From the cell containing the given text, extract its center point as (X, Y) coordinate. 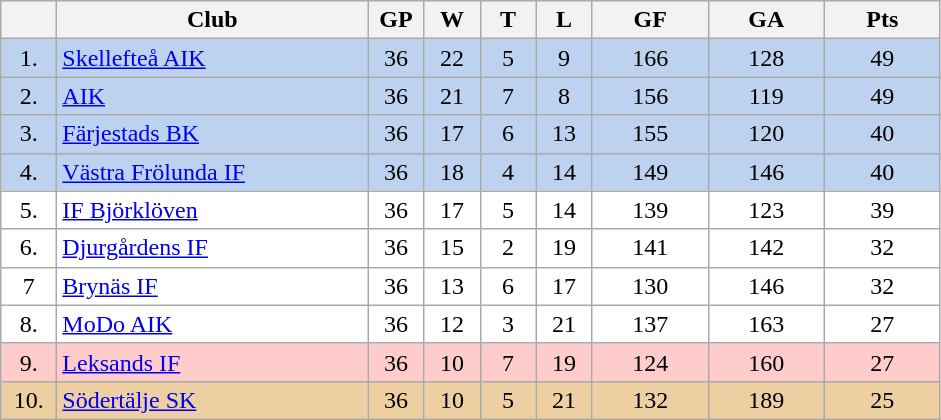
8 (564, 96)
W (452, 20)
GA (766, 20)
8. (29, 324)
137 (650, 324)
4. (29, 172)
IF Björklöven (212, 210)
10. (29, 400)
Djurgårdens IF (212, 248)
189 (766, 400)
130 (650, 286)
166 (650, 58)
Brynäs IF (212, 286)
L (564, 20)
4 (508, 172)
Färjestads BK (212, 134)
18 (452, 172)
9 (564, 58)
155 (650, 134)
15 (452, 248)
124 (650, 362)
142 (766, 248)
132 (650, 400)
149 (650, 172)
139 (650, 210)
5. (29, 210)
25 (882, 400)
Skellefteå AIK (212, 58)
123 (766, 210)
GP (396, 20)
2 (508, 248)
Västra Frölunda IF (212, 172)
9. (29, 362)
MoDo AIK (212, 324)
39 (882, 210)
AIK (212, 96)
3 (508, 324)
163 (766, 324)
1. (29, 58)
12 (452, 324)
GF (650, 20)
141 (650, 248)
3. (29, 134)
156 (650, 96)
Pts (882, 20)
22 (452, 58)
T (508, 20)
Leksands IF (212, 362)
119 (766, 96)
Club (212, 20)
128 (766, 58)
120 (766, 134)
6. (29, 248)
2. (29, 96)
Södertälje SK (212, 400)
160 (766, 362)
